Detect which cell encompasses the target text, then output its (x, y) center coordinate. 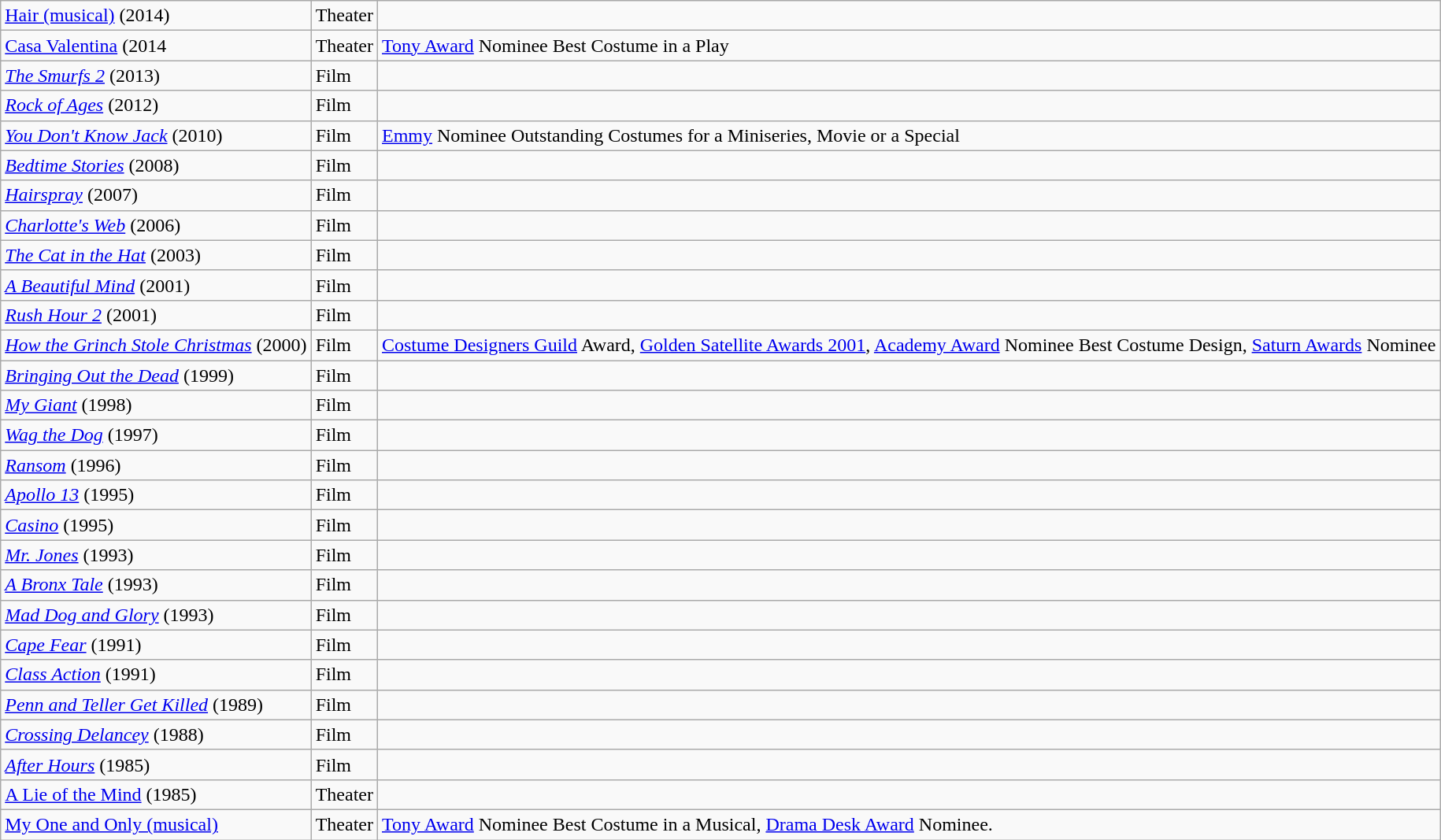
How the Grinch Stole Christmas (2000) (156, 345)
Hairspray (2007) (156, 195)
Mr. Jones (1993) (156, 555)
You Don't Know Jack (2010) (156, 135)
After Hours (1985) (156, 764)
Ransom (1996) (156, 465)
Penn and Teller Get Killed (1989) (156, 705)
The Cat in the Hat (2003) (156, 255)
Hair (musical) (2014) (156, 16)
Apollo 13 (1995) (156, 495)
My One and Only (musical) (156, 824)
Crossing Delancey (1988) (156, 735)
Bringing Out the Dead (1999) (156, 376)
Bedtime Stories (2008) (156, 165)
Mad Dog and Glory (1993) (156, 615)
Tony Award Nominee Best Costume in a Musical, Drama Desk Award Nominee. (909, 824)
Tony Award Nominee Best Costume in a Play (909, 46)
Wag the Dog (1997) (156, 435)
Rush Hour 2 (2001) (156, 315)
Casino (1995) (156, 525)
Casa Valentina (2014 (156, 46)
Class Action (1991) (156, 675)
Costume Designers Guild Award, Golden Satellite Awards 2001, Academy Award Nominee Best Costume Design, Saturn Awards Nominee (909, 345)
My Giant (1998) (156, 405)
Cape Fear (1991) (156, 645)
A Lie of the Mind (1985) (156, 794)
A Bronx Tale (1993) (156, 585)
Emmy Nominee Outstanding Costumes for a Miniseries, Movie or a Special (909, 135)
The Smurfs 2 (2013) (156, 76)
Rock of Ages (2012) (156, 105)
Charlotte's Web (2006) (156, 225)
A Beautiful Mind (2001) (156, 285)
